Pinpoint the cell where the given text exists, returning its (x, y) midpoint coordinate. 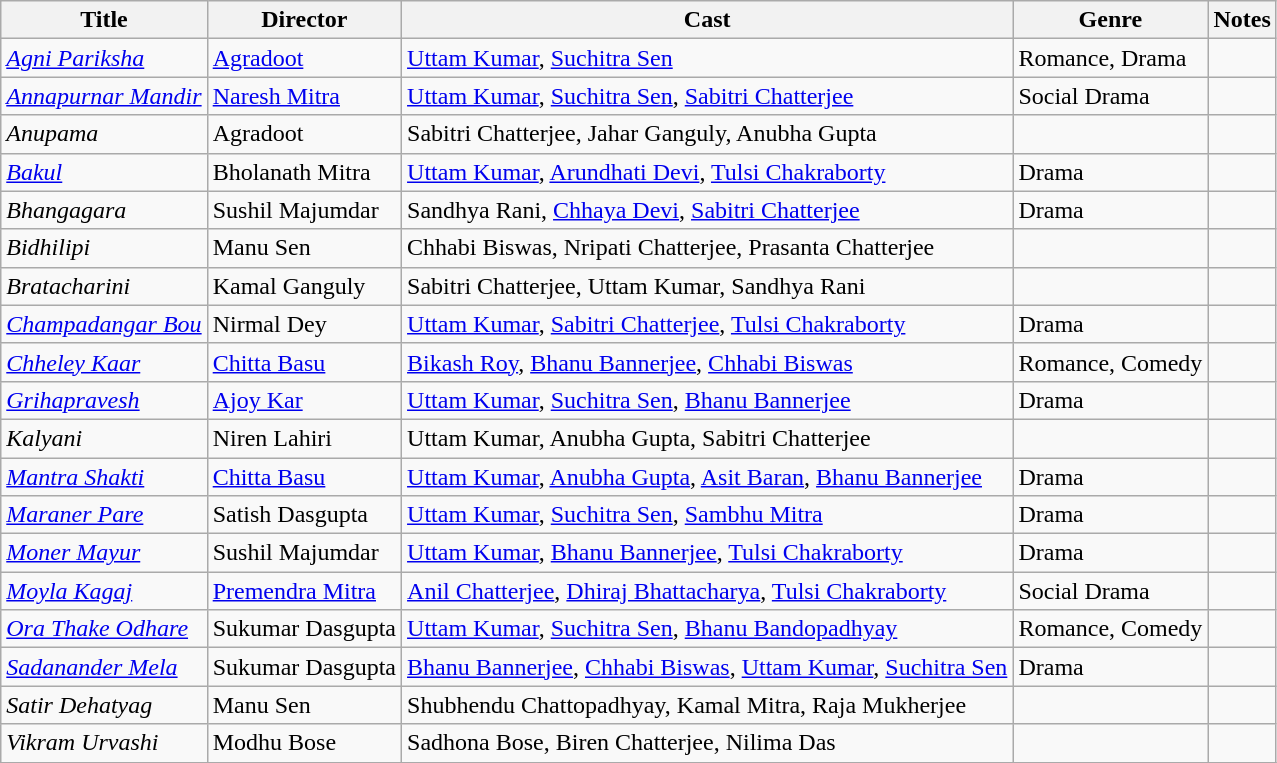
Mantra Shakti (104, 477)
Sadanander Mela (104, 667)
Champadangar Bou (104, 324)
Grihapravesh (104, 400)
Romance, Drama (1110, 58)
Kalyani (104, 438)
Chheley Kaar (104, 362)
Uttam Kumar, Suchitra Sen, Sambhu Mitra (708, 515)
Uttam Kumar, Suchitra Sen, Bhanu Bannerjee (708, 400)
Ora Thake Odhare (104, 629)
Kamal Ganguly (304, 286)
Nirmal Dey (304, 324)
Notes (1242, 20)
Bidhilipi (104, 248)
Maraner Pare (104, 515)
Bhanu Bannerjee, Chhabi Biswas, Uttam Kumar, Suchitra Sen (708, 667)
Bholanath Mitra (304, 172)
Sabitri Chatterjee, Jahar Ganguly, Anubha Gupta (708, 134)
Chhabi Biswas, Nripati Chatterjee, Prasanta Chatterjee (708, 248)
Title (104, 20)
Niren Lahiri (304, 438)
Uttam Kumar, Suchitra Sen, Bhanu Bandopadhyay (708, 629)
Bakul (104, 172)
Anil Chatterjee, Dhiraj Bhattacharya, Tulsi Chakraborty (708, 591)
Bhangagara (104, 210)
Sadhona Bose, Biren Chatterjee, Nilima Das (708, 743)
Sabitri Chatterjee, Uttam Kumar, Sandhya Rani (708, 286)
Vikram Urvashi (104, 743)
Uttam Kumar, Suchitra Sen, Sabitri Chatterjee (708, 96)
Ajoy Kar (304, 400)
Moner Mayur (104, 553)
Uttam Kumar, Arundhati Devi, Tulsi Chakraborty (708, 172)
Moyla Kagaj (104, 591)
Bikash Roy, Bhanu Bannerjee, Chhabi Biswas (708, 362)
Anupama (104, 134)
Genre (1110, 20)
Uttam Kumar, Sabitri Chatterjee, Tulsi Chakraborty (708, 324)
Uttam Kumar, Anubha Gupta, Asit Baran, Bhanu Bannerjee (708, 477)
Shubhendu Chattopadhyay, Kamal Mitra, Raja Mukherjee (708, 705)
Director (304, 20)
Sandhya Rani, Chhaya Devi, Sabitri Chatterjee (708, 210)
Premendra Mitra (304, 591)
Uttam Kumar, Anubha Gupta, Sabitri Chatterjee (708, 438)
Modhu Bose (304, 743)
Annapurnar Mandir (104, 96)
Uttam Kumar, Suchitra Sen (708, 58)
Cast (708, 20)
Satir Dehatyag (104, 705)
Bratacharini (104, 286)
Naresh Mitra (304, 96)
Agni Pariksha (104, 58)
Uttam Kumar, Bhanu Bannerjee, Tulsi Chakraborty (708, 553)
Satish Dasgupta (304, 515)
